Provide the [X, Y] coordinate of the cell's center where the given text is located.  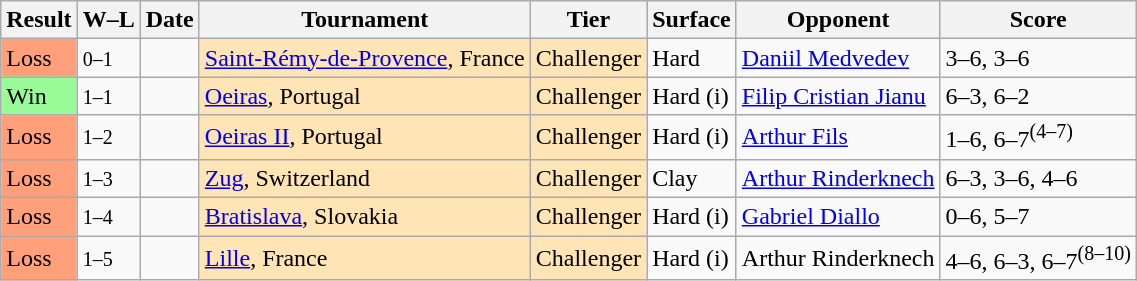
Oeiras, Portugal [364, 96]
0–1 [108, 58]
Tournament [364, 20]
1–1 [108, 96]
Date [170, 20]
Hard [692, 58]
W–L [108, 20]
Opponent [838, 20]
Bratislava, Slovakia [364, 217]
Oeiras II, Portugal [364, 138]
3–6, 3–6 [1038, 58]
Lille, France [364, 258]
Score [1038, 20]
0–6, 5–7 [1038, 217]
1–3 [108, 178]
Surface [692, 20]
Arthur Fils [838, 138]
Win [39, 96]
6–3, 6–2 [1038, 96]
Clay [692, 178]
1–6, 6–7(4–7) [1038, 138]
Result [39, 20]
1–2 [108, 138]
1–5 [108, 258]
Gabriel Diallo [838, 217]
Saint-Rémy-de-Provence, France [364, 58]
Filip Cristian Jianu [838, 96]
1–4 [108, 217]
6–3, 3–6, 4–6 [1038, 178]
Zug, Switzerland [364, 178]
Daniil Medvedev [838, 58]
4–6, 6–3, 6–7(8–10) [1038, 258]
Tier [588, 20]
